Determine the [X, Y] coordinate at the center of the cell enclosing the given text.  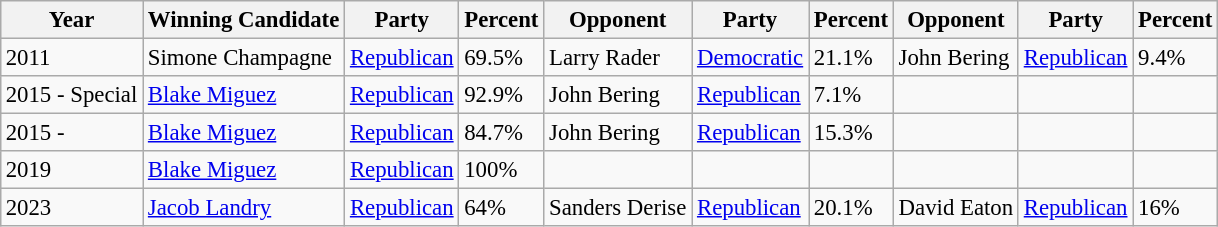
2011 [71, 57]
Sanders Derise [618, 208]
Larry Rader [618, 57]
92.9% [502, 95]
21.1% [850, 57]
Winning Candidate [244, 20]
2023 [71, 208]
100% [502, 170]
David Eaton [956, 208]
20.1% [850, 208]
Jacob Landry [244, 208]
15.3% [850, 133]
9.4% [1176, 57]
Democratic [750, 57]
64% [502, 208]
7.1% [850, 95]
16% [1176, 208]
Simone Champagne [244, 57]
69.5% [502, 57]
84.7% [502, 133]
2019 [71, 170]
2015 - [71, 133]
Year [71, 20]
2015 - Special [71, 95]
